Scan for the cell matching the given text and deliver its [x, y] coordinate at center. 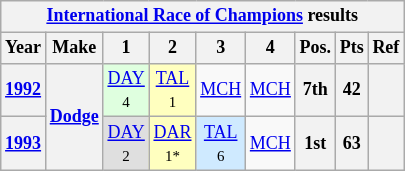
2 [172, 48]
Dodge [74, 116]
Ref [386, 48]
1st [315, 144]
TAL6 [221, 144]
Pos. [315, 48]
TAL1 [172, 90]
DAR1* [172, 144]
7th [315, 90]
1992 [24, 90]
1 [126, 48]
Year [24, 48]
3 [221, 48]
Make [74, 48]
63 [352, 144]
Pts [352, 48]
4 [271, 48]
International Race of Champions results [202, 16]
1993 [24, 144]
DAY2 [126, 144]
42 [352, 90]
DAY4 [126, 90]
